Locate the cell with the specified text and output its [x, y] center coordinate. 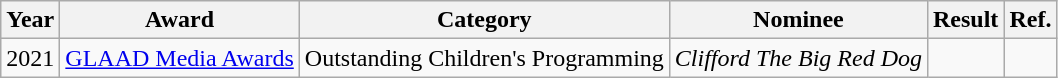
Ref. [1030, 20]
Category [484, 20]
Nominee [798, 20]
Outstanding Children's Programming [484, 58]
Award [180, 20]
Result [965, 20]
2021 [30, 58]
Year [30, 20]
GLAAD Media Awards [180, 58]
Clifford The Big Red Dog [798, 58]
